Provide the [x, y] coordinate of the cell's center where the given text is located.  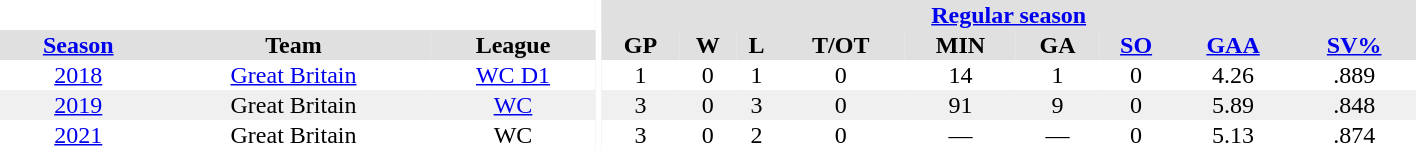
.889 [1354, 75]
T/OT [841, 45]
2021 [78, 135]
9 [1058, 105]
5.89 [1233, 105]
Team [294, 45]
Season [78, 45]
W [708, 45]
5.13 [1233, 135]
2019 [78, 105]
4.26 [1233, 75]
.874 [1354, 135]
GP [640, 45]
SO [1136, 45]
L [756, 45]
WC D1 [512, 75]
Regular season [1009, 15]
GA [1058, 45]
SV% [1354, 45]
GAA [1233, 45]
MIN [960, 45]
League [512, 45]
91 [960, 105]
2 [756, 135]
14 [960, 75]
.848 [1354, 105]
2018 [78, 75]
